Pinpoint the cell where the given text exists, returning its (X, Y) midpoint coordinate. 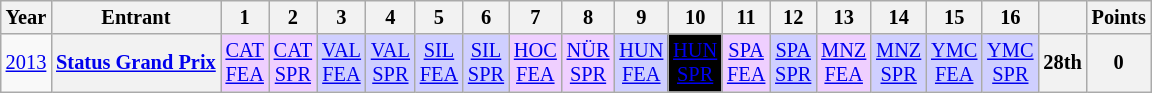
16 (1010, 17)
4 (390, 17)
Status Grand Prix (136, 63)
5 (439, 17)
VALSPR (390, 63)
8 (588, 17)
YMCFEA (954, 63)
14 (898, 17)
HOCFEA (536, 63)
7 (536, 17)
Points (1119, 17)
15 (954, 17)
11 (746, 17)
CATSPR (293, 63)
6 (486, 17)
2 (293, 17)
SILFEA (439, 63)
10 (695, 17)
MNZSPR (898, 63)
SILSPR (486, 63)
CATFEA (245, 63)
SPAFEA (746, 63)
SPASPR (793, 63)
HUNFEA (641, 63)
3 (342, 17)
28th (1062, 63)
13 (844, 17)
MNZFEA (844, 63)
YMCSPR (1010, 63)
NÜRSPR (588, 63)
HUNSPR (695, 63)
0 (1119, 63)
Entrant (136, 17)
2013 (26, 63)
9 (641, 17)
12 (793, 17)
VALFEA (342, 63)
Year (26, 17)
1 (245, 17)
